Locate the cell with the specified text and output its [x, y] center coordinate. 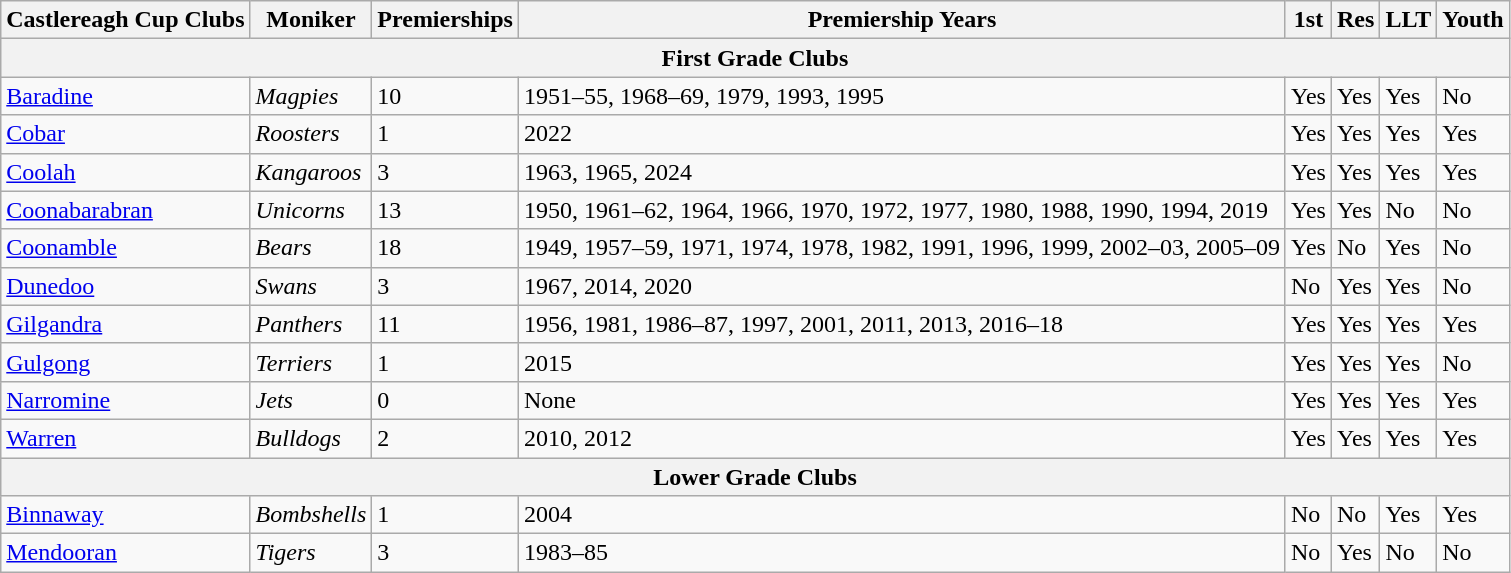
Mendooran [126, 553]
1967, 2014, 2020 [902, 286]
Lower Grade Clubs [755, 477]
Panthers [311, 324]
Dunedoo [126, 286]
1951–55, 1968–69, 1979, 1993, 1995 [902, 96]
Tigers [311, 553]
Coonamble [126, 248]
Binnaway [126, 515]
Res [1355, 20]
10 [446, 96]
11 [446, 324]
First Grade Clubs [755, 58]
1949, 1957–59, 1971, 1974, 1978, 1982, 1991, 1996, 1999, 2002–03, 2005–09 [902, 248]
Coonabarabran [126, 210]
Swans [311, 286]
Kangaroos [311, 172]
Bombshells [311, 515]
2022 [902, 134]
1956, 1981, 1986–87, 1997, 2001, 2011, 2013, 2016–18 [902, 324]
Unicorns [311, 210]
Bears [311, 248]
Premierships [446, 20]
13 [446, 210]
Castlereagh Cup Clubs [126, 20]
1983–85 [902, 553]
Terriers [311, 362]
2010, 2012 [902, 438]
Narromine [126, 400]
Coolah [126, 172]
Warren [126, 438]
Jets [311, 400]
1950, 1961–62, 1964, 1966, 1970, 1972, 1977, 1980, 1988, 1990, 1994, 2019 [902, 210]
2 [446, 438]
Gilgandra [126, 324]
Premiership Years [902, 20]
Cobar [126, 134]
Gulgong [126, 362]
Magpies [311, 96]
Bulldogs [311, 438]
2015 [902, 362]
Youth [1473, 20]
Roosters [311, 134]
Moniker [311, 20]
0 [446, 400]
LLT [1408, 20]
Baradine [126, 96]
1963, 1965, 2024 [902, 172]
None [902, 400]
1st [1308, 20]
18 [446, 248]
2004 [902, 515]
